Find where the given text appears and provide that cell's center as (x, y) coordinate. 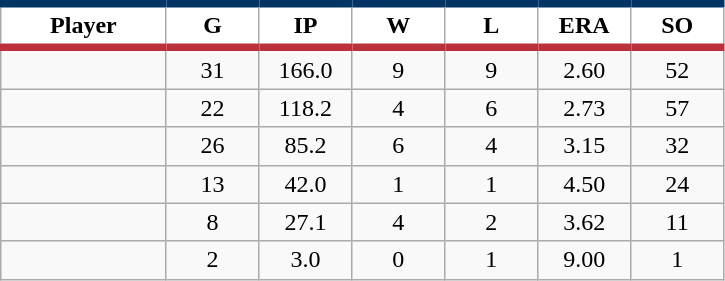
26 (212, 146)
27.1 (306, 222)
13 (212, 184)
IP (306, 26)
9.00 (584, 260)
8 (212, 222)
L (492, 26)
32 (678, 146)
W (398, 26)
24 (678, 184)
0 (398, 260)
22 (212, 108)
2.73 (584, 108)
52 (678, 68)
3.62 (584, 222)
57 (678, 108)
85.2 (306, 146)
31 (212, 68)
ERA (584, 26)
SO (678, 26)
42.0 (306, 184)
4.50 (584, 184)
11 (678, 222)
Player (84, 26)
3.0 (306, 260)
G (212, 26)
2.60 (584, 68)
166.0 (306, 68)
118.2 (306, 108)
3.15 (584, 146)
